Capture the cell that displays the provided text and extract its (x, y) central coordinate. 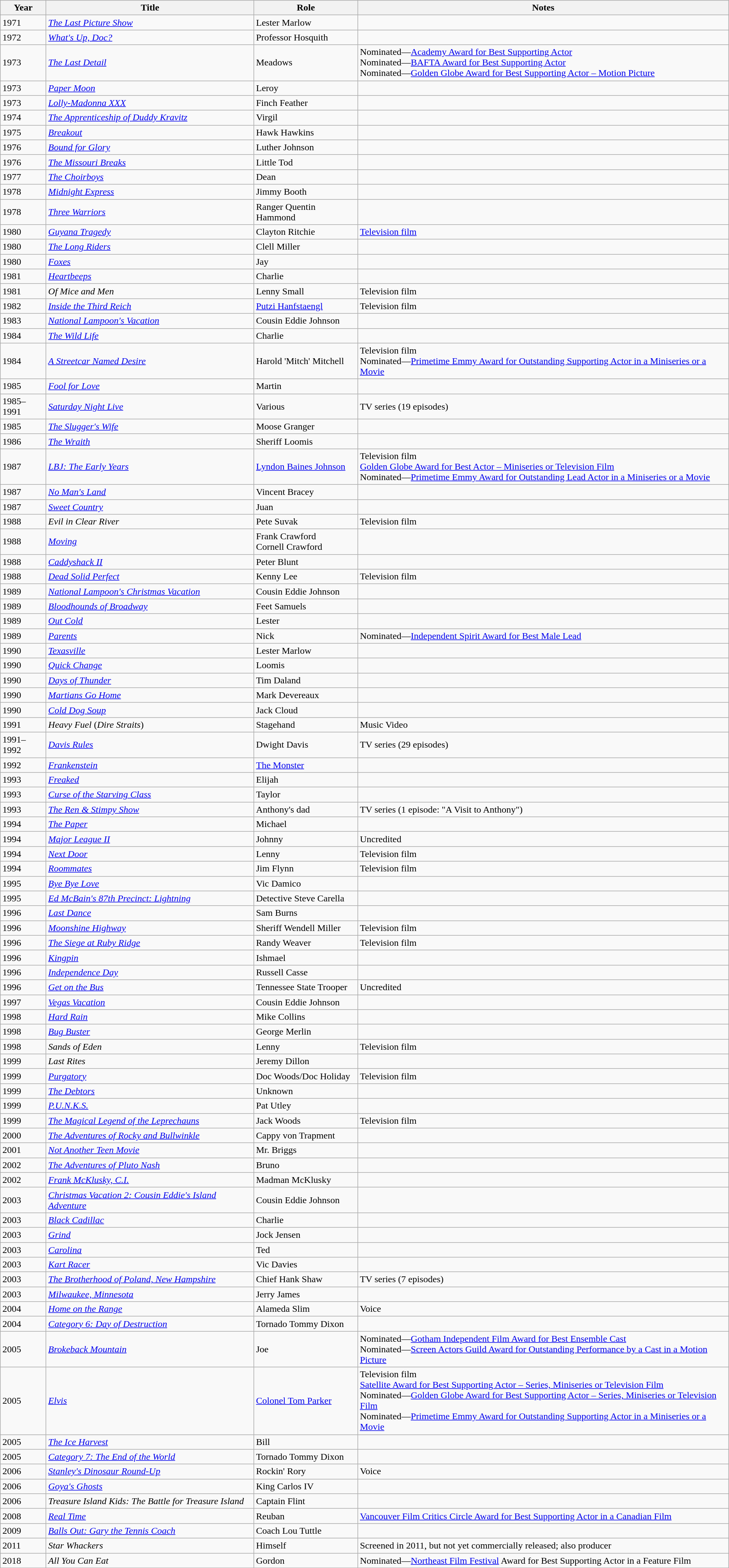
Lester (306, 621)
1991–1992 (23, 744)
No Man's Land (150, 492)
The Last Picture Show (150, 23)
Major League II (150, 839)
Sheriff Loomis (306, 441)
Bruno (306, 1165)
Martin (306, 386)
Tennessee State Trooper (306, 987)
Elijah (306, 780)
Treasure Island Kids: The Battle for Treasure Island (150, 1501)
Fool for Love (150, 386)
LBJ: The Early Years (150, 466)
Peter Blunt (306, 562)
2011 (23, 1545)
Elvis (150, 1401)
TV series (7 episodes) (544, 1279)
Vic Damico (306, 883)
National Lampoon's Christmas Vacation (150, 591)
Bug Buster (150, 1032)
Pete Suvak (306, 522)
Jerry James (306, 1294)
Coach Lou Tuttle (306, 1531)
TV series (29 episodes) (544, 744)
Television filmNominated—Primetime Emmy Award for Outstanding Supporting Actor in a Miniseries or a Movie (544, 361)
Sheriff Wendell Miller (306, 928)
Jeremy Dillon (306, 1061)
The Adventures of Pluto Nash (150, 1165)
Grind (150, 1235)
Breakout (150, 132)
National Lampoon's Vacation (150, 321)
Christmas Vacation 2: Cousin Eddie's Island Adventure (150, 1200)
Unknown (306, 1091)
Purgatory (150, 1076)
Caddyshack II (150, 562)
1972 (23, 37)
Rockin' Rory (306, 1471)
Cappy von Trapment (306, 1135)
Randy Weaver (306, 943)
King Carlos IV (306, 1486)
Kart Racer (150, 1265)
Heavy Fuel (Dire Straits) (150, 725)
Colonel Tom Parker (306, 1401)
Nick (306, 636)
A Streetcar Named Desire (150, 361)
The Last Detail (150, 63)
Freaked (150, 780)
Jack Cloud (306, 710)
Ranger Quentin Hammond (306, 212)
Clayton Ritchie (306, 232)
Days of Thunder (150, 680)
Stanley's Dinosaur Round-Up (150, 1471)
Kenny Lee (306, 577)
Davis Rules (150, 744)
Next Door (150, 854)
Star Whackers (150, 1545)
The Ice Harvest (150, 1442)
All You Can Eat (150, 1560)
Cold Dog Soup (150, 710)
Madman McKlusky (306, 1180)
Sam Burns (306, 913)
Sweet Country (150, 507)
P.U.N.K.S. (150, 1106)
1977 (23, 177)
Independence Day (150, 972)
Title (150, 8)
The Missouri Breaks (150, 162)
Frank CrawfordCornell Crawford (306, 542)
Virgil (306, 118)
1974 (23, 118)
The Slugger's Wife (150, 426)
2000 (23, 1135)
Foxes (150, 262)
Martians Go Home (150, 695)
Chief Hank Shaw (306, 1279)
Bloodhounds of Broadway (150, 606)
George Merlin (306, 1032)
Bound for Glory (150, 147)
Lyndon Baines Johnson (306, 466)
The Wild Life (150, 336)
Ted (306, 1249)
Lenny Small (306, 291)
Feet Samuels (306, 606)
Reuban (306, 1516)
Nominated—Northeast Film Festival Award for Best Supporting Actor in a Feature Film (544, 1560)
Texasville (150, 651)
Brokeback Mountain (150, 1349)
Professor Hosquith (306, 37)
1982 (23, 306)
Mike Collins (306, 1017)
Screened in 2011, but not yet commercially released; also producer (544, 1545)
Juan (306, 507)
Jock Jensen (306, 1235)
Detective Steve Carella (306, 898)
Clell Miller (306, 247)
The Choirboys (150, 177)
Stagehand (306, 725)
Himself (306, 1545)
Harold 'Mitch' Mitchell (306, 361)
Hawk Hawkins (306, 132)
Captain Flint (306, 1501)
1997 (23, 1002)
Vancouver Film Critics Circle Award for Best Supporting Actor in a Canadian Film (544, 1516)
Little Tod (306, 162)
The Apprenticeship of Duddy Kravitz (150, 118)
The Long Riders (150, 247)
Curse of the Starving Class (150, 795)
Pat Utley (306, 1106)
Bill (306, 1442)
Ishmael (306, 957)
Meadows (306, 63)
The Magical Legend of the Leprechauns (150, 1121)
Real Time (150, 1516)
Saturday Night Live (150, 407)
Three Warriors (150, 212)
1975 (23, 132)
Moonshine Highway (150, 928)
Last Dance (150, 913)
Leroy (306, 88)
Frankenstein (150, 765)
Guyana Tragedy (150, 232)
2001 (23, 1150)
2008 (23, 1516)
Hard Rain (150, 1017)
Kingpin (150, 957)
Bye Bye Love (150, 883)
Dean (306, 177)
1986 (23, 441)
1992 (23, 765)
Year (23, 8)
2018 (23, 1560)
Russell Casse (306, 972)
1991 (23, 725)
Taylor (306, 795)
Sands of Eden (150, 1047)
The Debtors (150, 1091)
Milwaukee, Minnesota (150, 1294)
Midnight Express (150, 192)
Not Another Teen Movie (150, 1150)
Last Rites (150, 1061)
Of Mice and Men (150, 291)
The Monster (306, 765)
Alameda Slim (306, 1309)
Mark Devereaux (306, 695)
Evil in Clear River (150, 522)
Jimmy Booth (306, 192)
Moose Granger (306, 426)
Notes (544, 8)
Mr. Briggs (306, 1150)
Frank McKlusky, C.I. (150, 1180)
Out Cold (150, 621)
1971 (23, 23)
Get on the Bus (150, 987)
The Brotherhood of Poland, New Hampshire (150, 1279)
Roommates (150, 869)
Dead Solid Perfect (150, 577)
Category 7: The End of the World (150, 1457)
Doc Woods/Doc Holiday (306, 1076)
TV series (1 episode: "A Visit to Anthony") (544, 810)
2009 (23, 1531)
The Wraith (150, 441)
Carolina (150, 1249)
Vegas Vacation (150, 1002)
1983 (23, 321)
Dwight Davis (306, 744)
What's Up, Doc? (150, 37)
Parents (150, 636)
Moving (150, 542)
Gordon (306, 1560)
The Adventures of Rocky and Bullwinkle (150, 1135)
Jay (306, 262)
Anthony's dad (306, 810)
Goya's Ghosts (150, 1486)
Joe (306, 1349)
Various (306, 407)
Paper Moon (150, 88)
Home on the Range (150, 1309)
Loomis (306, 665)
TV series (19 episodes) (544, 407)
Balls Out: Gary the Tennis Coach (150, 1531)
Ed McBain's 87th Precinct: Lightning (150, 898)
Inside the Third Reich (150, 306)
1985–1991 (23, 407)
Heartbeeps (150, 276)
Vincent Bracey (306, 492)
Luther Johnson (306, 147)
The Siege at Ruby Ridge (150, 943)
Michael (306, 824)
Tim Daland (306, 680)
Jack Woods (306, 1121)
Black Cadillac (150, 1220)
Category 6: Day of Destruction (150, 1324)
Nominated—Independent Spirit Award for Best Male Lead (544, 636)
Finch Feather (306, 103)
The Paper (150, 824)
Vic Davies (306, 1265)
Role (306, 8)
Quick Change (150, 665)
Johnny (306, 839)
Putzi Hanfstaengl (306, 306)
The Ren & Stimpy Show (150, 810)
Music Video (544, 725)
Jim Flynn (306, 869)
Lolly-Madonna XXX (150, 103)
